Extract the [X, Y] coordinate from the center of the cell holding the provided text.  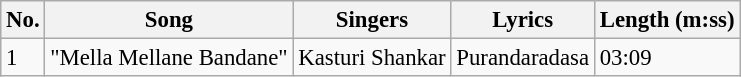
03:09 [666, 58]
Song [169, 20]
Length (m:ss) [666, 20]
"Mella Mellane Bandane" [169, 58]
1 [23, 58]
Purandaradasa [522, 58]
Singers [372, 20]
Lyrics [522, 20]
No. [23, 20]
Kasturi Shankar [372, 58]
